Return (X, Y) of the center of cell containing provided text 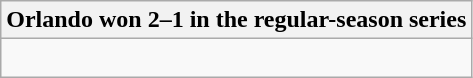
Orlando won 2–1 in the regular-season series (236, 20)
